Pinpoint the cell where the given text exists, returning its (x, y) midpoint coordinate. 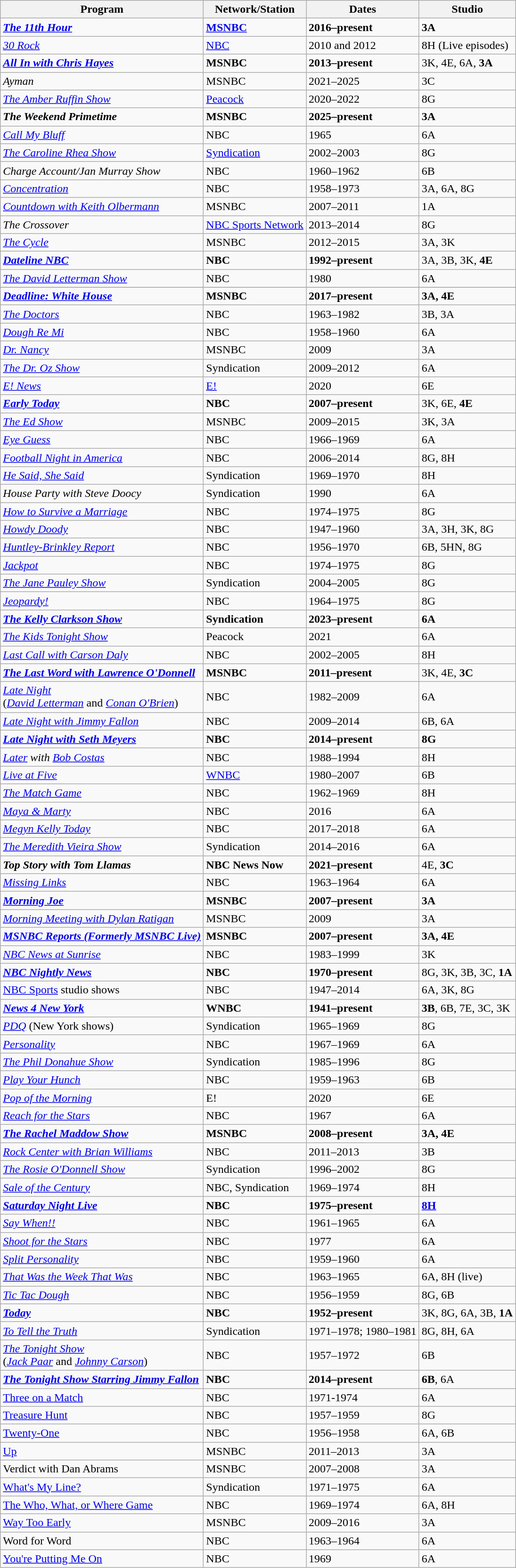
8G, 3K, 3B, 3C, 1A (467, 972)
1956–1958 (363, 1433)
Last Call with Carson Daly (102, 655)
E! News (102, 386)
1971-1974 (363, 1397)
2016 (363, 811)
1958–1973 (363, 188)
2013–present (363, 63)
Huntley-Brinkley Report (102, 547)
Word for Word (102, 1541)
1960–1962 (363, 171)
Up (102, 1451)
The Meredith Vieira Show (102, 847)
1983–1999 (363, 954)
NBC Nightly News (102, 972)
Play Your Hunch (102, 1080)
1966–1969 (363, 439)
The Ed Show (102, 422)
2021–2025 (363, 81)
The Jane Pauley Show (102, 583)
Top Story with Tom Llamas (102, 865)
1988–1994 (363, 757)
The Crossover (102, 225)
1992–present (363, 260)
1956–1970 (363, 547)
Early Today (102, 404)
NBC, Syndication (255, 1187)
The Tonight Show Starring Jimmy Fallon (102, 1379)
6A, 3K, 8G (467, 990)
1977 (363, 1241)
1971–1975 (363, 1487)
3K, 8G, 6A, 3B, 1A (467, 1313)
2006–2014 (363, 457)
2002–2005 (363, 655)
Shoot for the Stars (102, 1241)
8G, 8H, 6A (467, 1331)
3K, 6E, 4E (467, 404)
Say When!! (102, 1223)
1996–2002 (363, 1170)
1967 (363, 1116)
2007–2008 (363, 1469)
2016–present (363, 27)
Call My Bluff (102, 135)
Morning Joe (102, 901)
2011–present (363, 673)
6B, 5HN, 8G (467, 547)
Jackpot (102, 565)
3A, 3B, 3K, 4E (467, 260)
MSNBC Reports (Formerly MSNBC Live) (102, 936)
3K, 4E, 6A, 3A (467, 63)
2021–present (363, 865)
1969 (363, 1559)
The Last Word with Lawrence O'Donnell (102, 673)
1947–1960 (363, 529)
2009–2015 (363, 422)
The Who, What, or Where Game (102, 1505)
What's My Line? (102, 1487)
2010 and 2012 (363, 45)
6A, 8H (live) (467, 1277)
Split Personality (102, 1259)
2002–2003 (363, 153)
1982–2009 (363, 697)
The Dr. Oz Show (102, 368)
Concentration (102, 188)
Football Night in America (102, 457)
1970–present (363, 972)
3K (467, 954)
Personality (102, 1044)
2012–2015 (363, 243)
NBC News at Sunrise (102, 954)
Deadline: White House (102, 296)
1969–1970 (363, 475)
1975–present (363, 1205)
1971–1978; 1980–1981 (363, 1331)
The Kelly Clarkson Show (102, 619)
1961–1965 (363, 1223)
8G, 6B (467, 1295)
1980–2007 (363, 775)
How to Survive a Marriage (102, 511)
Dr. Nancy (102, 350)
Late Night with Jimmy Fallon (102, 721)
4E, 3C (467, 865)
1959–1960 (363, 1259)
2014–2016 (363, 847)
Studio (467, 9)
2013–2014 (363, 225)
1963–1965 (363, 1277)
House Party with Steve Doocy (102, 493)
The Rachel Maddow Show (102, 1134)
PDQ (New York shows) (102, 1026)
1957–1959 (363, 1415)
Dough Re Mi (102, 332)
The Kids Tonight Show (102, 637)
2025–present (363, 117)
The Doctors (102, 314)
NBC Sports Network (255, 225)
Late Night(David Letterman and Conan O'Brien) (102, 697)
Late Night with Seth Meyers (102, 739)
The Cycle (102, 243)
Pop of the Morning (102, 1098)
He Said, She Said (102, 475)
1963–1982 (363, 314)
2021 (363, 637)
2017–2018 (363, 829)
8H (Live episodes) (467, 45)
Countdown with Keith Olbermann (102, 206)
Rock Center with Brian Williams (102, 1152)
Sale of the Century (102, 1187)
1941–present (363, 1008)
2020–2022 (363, 99)
Live at Five (102, 775)
1957–1972 (363, 1355)
3C (467, 81)
2008–present (363, 1134)
Verdict with Dan Abrams (102, 1469)
1962–1969 (363, 793)
Saturday Night Live (102, 1205)
2007–2011 (363, 206)
To Tell the Truth (102, 1331)
6A, 8H (467, 1505)
NBC News Now (255, 865)
1965 (363, 135)
Morning Meeting with Dylan Ratigan (102, 918)
1980 (363, 278)
1A (467, 206)
2009–2014 (363, 721)
1965–1969 (363, 1026)
Tic Tac Dough (102, 1295)
30 Rock (102, 45)
The Phil Donahue Show (102, 1062)
Ayman (102, 81)
Twenty-One (102, 1433)
3B, 6B, 7E, 3C, 3K (467, 1008)
1990 (363, 493)
2023–present (363, 619)
2009–2012 (363, 368)
Missing Links (102, 883)
The David Letterman Show (102, 278)
Maya & Marty (102, 811)
3A, 3H, 3K, 8G (467, 529)
Jeopardy! (102, 601)
2017–present (363, 296)
Program (102, 9)
8G, 8H (467, 457)
Eye Guess (102, 439)
The Amber Ruffin Show (102, 99)
The Caroline Rhea Show (102, 153)
Today (102, 1313)
1964–1975 (363, 601)
Howdy Doody (102, 529)
Reach for the Stars (102, 1116)
1956–1959 (363, 1295)
The Tonight Show (Jack Paar and Johnny Carson) (102, 1355)
Three on a Match (102, 1397)
Dateline NBC (102, 260)
The 11th Hour (102, 27)
The Weekend Primetime (102, 117)
NBC Sports studio shows (102, 990)
1952–present (363, 1313)
6A, 6B (467, 1433)
Treasure Hunt (102, 1415)
1947–2014 (363, 990)
The Match Game (102, 793)
Dates (363, 9)
Charge Account/Jan Murray Show (102, 171)
All In with Chris Hayes (102, 63)
1967–1969 (363, 1044)
3B, 3A (467, 314)
News 4 New York (102, 1008)
2004–2005 (363, 583)
3B (467, 1152)
You're Putting Me On (102, 1559)
That Was the Week That Was (102, 1277)
3K, 3A (467, 422)
Way Too Early (102, 1523)
1959–1963 (363, 1080)
The Rosie O'Donnell Show (102, 1170)
Network/Station (255, 9)
3K, 4E, 3C (467, 673)
3A, 3K (467, 243)
1985–1996 (363, 1062)
2009–2016 (363, 1523)
3A, 6A, 8G (467, 188)
1958–1960 (363, 332)
Later with Bob Costas (102, 757)
Megyn Kelly Today (102, 829)
